Capture the cell that displays the provided text and extract its (X, Y) central coordinate. 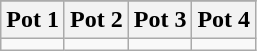
Pot 3 (160, 20)
Pot 2 (96, 20)
Pot 1 (33, 20)
Pot 4 (224, 20)
